Provide the [X, Y] coordinate of the cell's center where the given text is located.  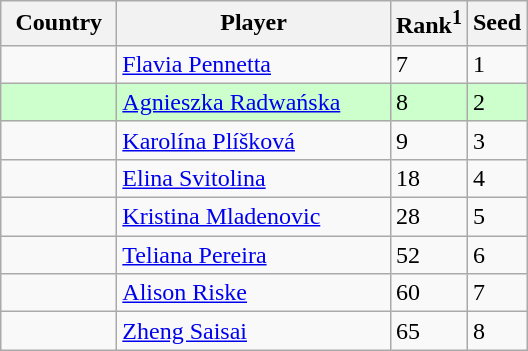
5 [496, 217]
52 [428, 255]
Flavia Pennetta [254, 64]
Teliana Pereira [254, 255]
28 [428, 217]
Kristina Mladenovic [254, 217]
Country [59, 24]
9 [428, 140]
1 [496, 64]
Alison Riske [254, 293]
6 [496, 255]
Elina Svitolina [254, 178]
Seed [496, 24]
4 [496, 178]
2 [496, 102]
Zheng Saisai [254, 331]
Player [254, 24]
3 [496, 140]
Rank1 [428, 24]
60 [428, 293]
Karolína Plíšková [254, 140]
65 [428, 331]
18 [428, 178]
Agnieszka Radwańska [254, 102]
